Identify which cell holds the provided text, then report its (x, y) central coordinate. 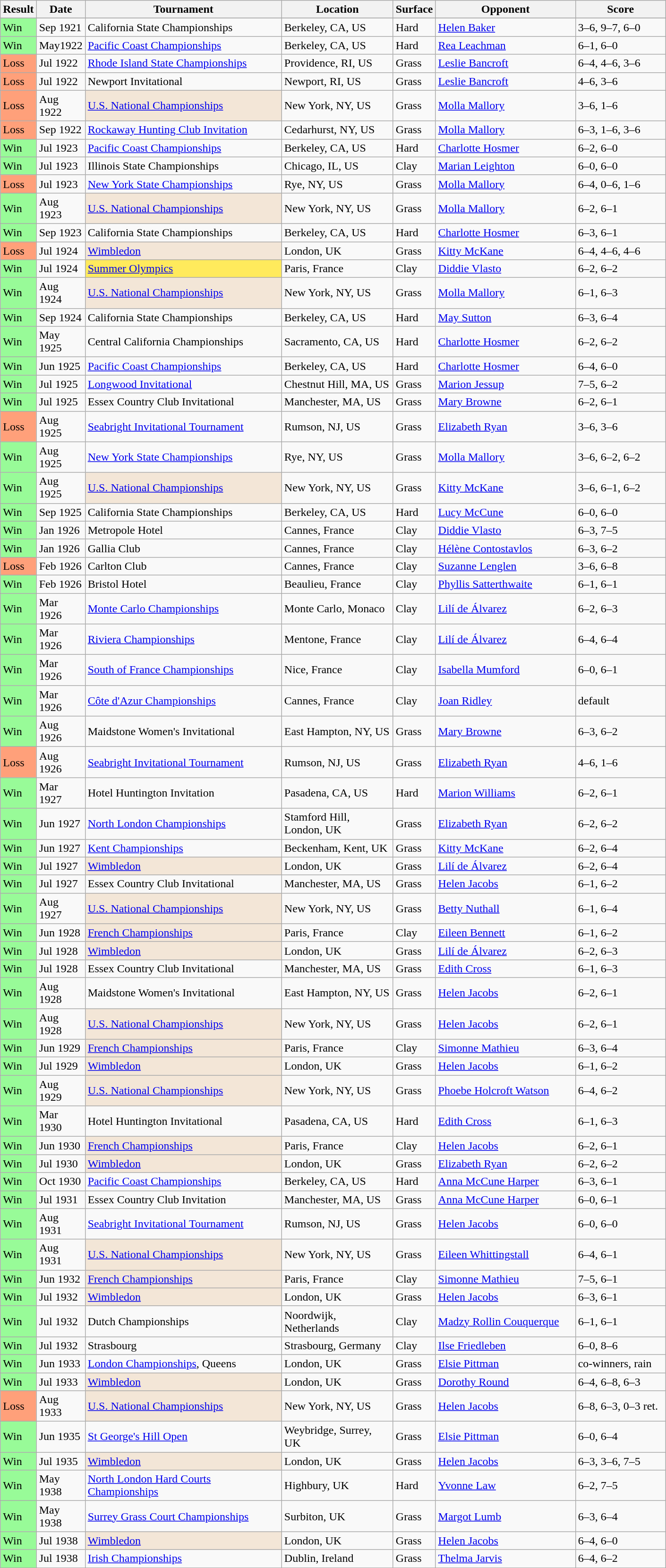
Result (18, 9)
Yvonne Law (505, 1485)
Jun 1925 (60, 366)
Surface (414, 9)
North London Hard Courts Championships (183, 1485)
Dorothy Round (505, 1382)
6–0, 6–4 (621, 1437)
Jun 1929 (60, 1048)
Opponent (505, 9)
6–4, 6–8, 6–3 (621, 1382)
Noordwijk, Netherlands (337, 1321)
Jun 1932 (60, 1279)
Newport, RI, US (337, 81)
6–4, 4–6, 4–6 (621, 251)
Beaulieu, France (337, 584)
3–6, 6–2, 6–2 (621, 457)
Dublin, Ireland (337, 1559)
default (621, 701)
Cedarhurst, NY, US (337, 130)
3–6, 1–6 (621, 106)
Marian Leighton (505, 166)
Newport Invitational (183, 81)
Betty Nuthall (505, 908)
Nice, France (337, 670)
Bristol Hotel (183, 584)
Sep 1921 (60, 27)
Jun 1928 (60, 933)
6–4, 6–4 (621, 640)
Ilse Friedleben (505, 1345)
Aug 1927 (60, 908)
Providence, RI, US (337, 63)
Jun 1933 (60, 1363)
Margot Lumb (505, 1517)
Marion Williams (505, 793)
Tournament (183, 9)
Joan Ridley (505, 701)
Sep 1922 (60, 130)
Marion Jessup (505, 384)
May 1925 (60, 342)
Date (60, 9)
Metropole Hotel (183, 530)
6–0, 8–6 (621, 1345)
6–4, 4–6, 3–6 (621, 63)
Jul 1929 (60, 1066)
Hélène Contostavlos (505, 548)
South of France Championships (183, 670)
Sep 1925 (60, 512)
Gallia Club (183, 548)
Central California Championships (183, 342)
North London Championships (183, 824)
Highbury, UK (337, 1485)
Carlton Club (183, 566)
Aug 1922 (60, 106)
Riviera Championships (183, 640)
Monte Carlo Championships (183, 608)
Essex Country Club Invitation (183, 1200)
6–3, 1–6, 3–6 (621, 130)
3–6, 6–1, 6–2 (621, 488)
Summer Olympics (183, 269)
Aug 1923 (60, 208)
3–6, 3–6 (621, 426)
Kent Championships (183, 848)
4–6, 3–6 (621, 81)
Jun 1930 (60, 1146)
Sep 1923 (60, 232)
Phyllis Satterthwaite (505, 584)
6–2, 6–0 (621, 148)
Aug 1929 (60, 1090)
Helen Baker (505, 27)
Sep 1924 (60, 317)
Score (621, 9)
Rea Leachman (505, 45)
Weybridge, Surrey, UK (337, 1437)
6–4, 6–1 (621, 1255)
Jul 1933 (60, 1382)
6–3, 3–6, 7–5 (621, 1461)
Aug 1924 (60, 293)
Rhode Island State Championships (183, 63)
Thelma Jarvis (505, 1559)
Irish Championships (183, 1559)
London Championships, Queens (183, 1363)
Côte d'Azur Championships (183, 701)
Surbiton, UK (337, 1517)
Oct 1930 (60, 1182)
3–6, 9–7, 6–0 (621, 27)
Isabella Mumford (505, 670)
Hotel Huntington Invitational (183, 1122)
Strasbourg, Germany (337, 1345)
Jul 1935 (60, 1461)
Suzanne Lenglen (505, 566)
Surrey Grass Court Championships (183, 1517)
Location (337, 9)
Lucy McCune (505, 512)
Beckenham, Kent, UK (337, 848)
Mar 1927 (60, 793)
3–6, 6–8 (621, 566)
Phoebe Holcroft Watson (505, 1090)
Chicago, IL, US (337, 166)
Mentone, France (337, 640)
Illinois State Championships (183, 166)
Jul 1930 (60, 1164)
Eileen Bennett (505, 933)
St George's Hill Open (183, 1437)
Hotel Huntington Invitation (183, 793)
Longwood Invitational (183, 384)
6–4, 0–6, 1–6 (621, 184)
Aug 1933 (60, 1406)
Chestnut Hill, MA, US (337, 384)
4–6, 1–6 (621, 763)
Mar 1930 (60, 1122)
Strasbourg (183, 1345)
6–3, 7–5 (621, 530)
6–2, 7–5 (621, 1485)
6–8, 6–3, 0–3 ret. (621, 1406)
Eileen Whittingstall (505, 1255)
Rockaway Hunting Club Invitation (183, 130)
Madzy Rollin Couquerque (505, 1321)
Jun 1935 (60, 1437)
Jul 1931 (60, 1200)
Sacramento, CA, US (337, 342)
May Sutton (505, 317)
co-winners, rain (621, 1363)
May1922 (60, 45)
7–5, 6–1 (621, 1279)
Stamford Hill, London, UK (337, 824)
Monte Carlo, Monaco (337, 608)
6–1, 6–4 (621, 908)
Dutch Championships (183, 1321)
6–1, 6–0 (621, 45)
7–5, 6–2 (621, 384)
